Locate the cell with the specified text and output its (X, Y) center coordinate. 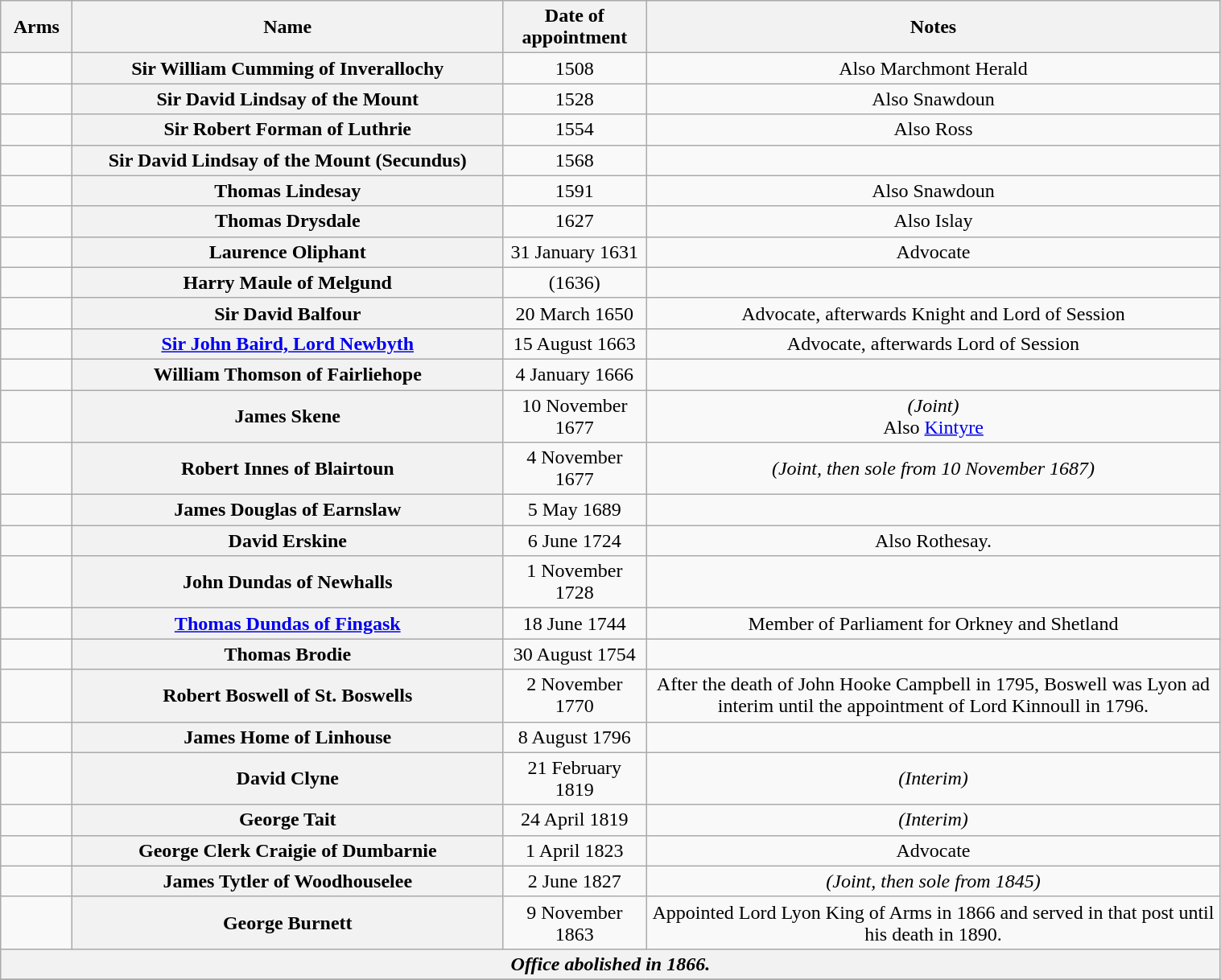
1 April 1823 (575, 850)
David Erskine (288, 541)
Notes (934, 27)
James Skene (288, 415)
6 June 1724 (575, 541)
Laurence Oliphant (288, 252)
1568 (575, 160)
Name (288, 27)
Harry Maule of Melgund (288, 282)
Sir David Balfour (288, 313)
James Tytler of Woodhouselee (288, 881)
James Douglas of Earnslaw (288, 510)
Member of Parliament for Orkney and Shetland (934, 624)
John Dundas of Newhalls (288, 583)
8 August 1796 (575, 737)
George Clerk Craigie of Dumbarnie (288, 850)
20 March 1650 (575, 313)
1508 (575, 68)
David Clyne (288, 779)
9 November 1863 (575, 922)
Sir William Cumming of Inverallochy (288, 68)
(1636) (575, 282)
4 January 1666 (575, 374)
Office abolished in 1866. (610, 964)
30 August 1754 (575, 654)
After the death of John Hooke Campbell in 1795, Boswell was Lyon ad interim until the appointment of Lord Kinnoull in 1796. (934, 695)
George Burnett (288, 922)
Thomas Dundas of Fingask (288, 624)
William Thomson of Fairliehope (288, 374)
10 November 1677 (575, 415)
James Home of Linhouse (288, 737)
Thomas Drysdale (288, 221)
1627 (575, 221)
31 January 1631 (575, 252)
Also Ross (934, 130)
15 August 1663 (575, 344)
Sir David Lindsay of the Mount (288, 99)
4 November 1677 (575, 468)
1528 (575, 99)
1591 (575, 191)
24 April 1819 (575, 820)
Appointed Lord Lyon King of Arms in 1866 and served in that post until his death in 1890. (934, 922)
1 November 1728 (575, 583)
Also Marchmont Herald (934, 68)
Sir Robert Forman of Luthrie (288, 130)
Robert Boswell of St. Boswells (288, 695)
George Tait (288, 820)
18 June 1744 (575, 624)
Advocate, afterwards Knight and Lord of Session (934, 313)
(Joint)Also Kintyre (934, 415)
Thomas Brodie (288, 654)
Robert Innes of Blairtoun (288, 468)
(Joint, then sole from 10 November 1687) (934, 468)
Arms (37, 27)
2 November 1770 (575, 695)
Thomas Lindesay (288, 191)
Also Islay (934, 221)
Also Rothesay. (934, 541)
1554 (575, 130)
Sir David Lindsay of the Mount (Secundus) (288, 160)
Date of appointment (575, 27)
Advocate, afterwards Lord of Session (934, 344)
2 June 1827 (575, 881)
5 May 1689 (575, 510)
Sir John Baird, Lord Newbyth (288, 344)
(Joint, then sole from 1845) (934, 881)
21 February 1819 (575, 779)
